Identify which cell holds the provided text, then report its [X, Y] central coordinate. 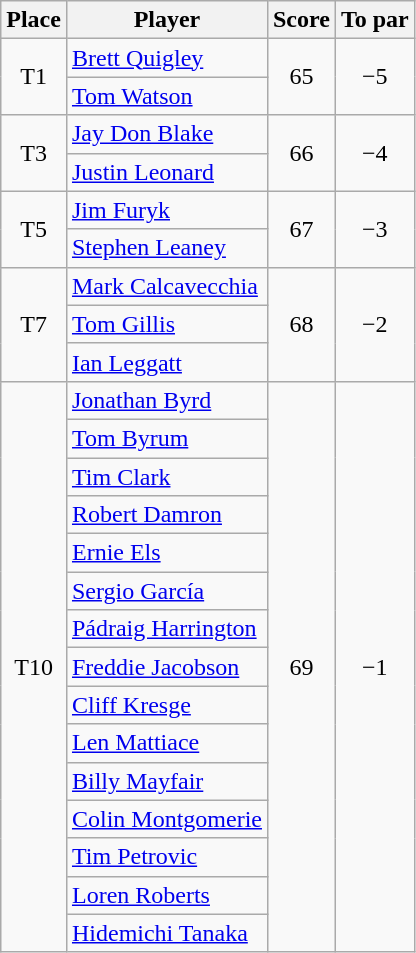
Sergio García [166, 591]
T1 [34, 77]
Justin Leonard [166, 172]
Loren Roberts [166, 895]
−5 [374, 77]
Stephen Leaney [166, 248]
−1 [374, 666]
Tim Clark [166, 477]
T10 [34, 666]
69 [301, 666]
66 [301, 153]
−2 [374, 324]
Player [166, 20]
Hidemichi Tanaka [166, 933]
T5 [34, 229]
Tom Watson [166, 96]
Brett Quigley [166, 58]
Jonathan Byrd [166, 400]
Tom Byrum [166, 438]
Robert Damron [166, 515]
Jay Don Blake [166, 134]
T7 [34, 324]
Tom Gillis [166, 324]
−3 [374, 229]
Place [34, 20]
Len Mattiace [166, 743]
Billy Mayfair [166, 781]
Jim Furyk [166, 210]
Ernie Els [166, 553]
Tim Petrovic [166, 857]
Pádraig Harrington [166, 629]
68 [301, 324]
65 [301, 77]
Score [301, 20]
Mark Calcavecchia [166, 286]
Cliff Kresge [166, 705]
T3 [34, 153]
−4 [374, 153]
To par [374, 20]
Colin Montgomerie [166, 819]
Freddie Jacobson [166, 667]
67 [301, 229]
Ian Leggatt [166, 362]
